Output the (X, Y) coordinate of the center of the cell containing the given text.  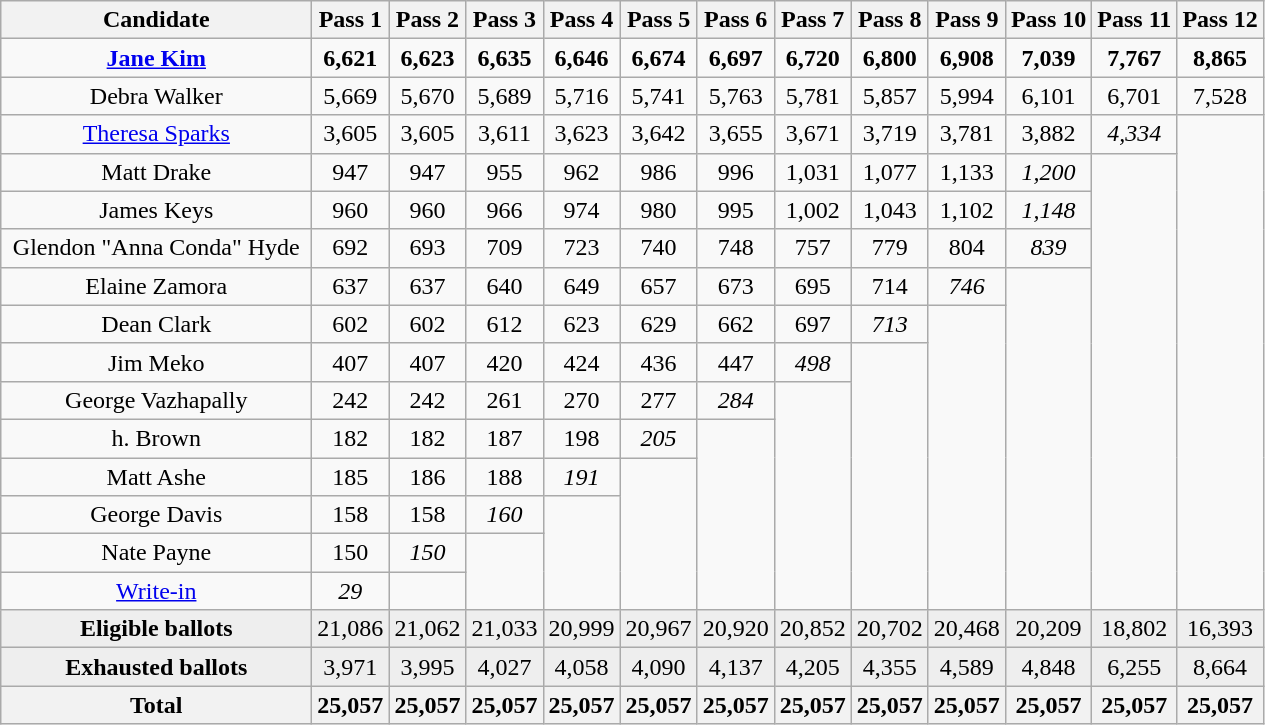
6,646 (582, 58)
1,031 (812, 172)
4,848 (1048, 667)
498 (812, 362)
29 (350, 591)
6,674 (658, 58)
6,255 (1134, 667)
1,133 (966, 172)
Total (156, 705)
5,994 (966, 96)
Elaine Zamora (156, 286)
Pass 11 (1134, 20)
424 (582, 362)
Matt Ashe (156, 477)
1,200 (1048, 172)
6,800 (890, 58)
Pass 12 (1220, 20)
629 (658, 324)
3,642 (658, 134)
996 (736, 172)
6,720 (812, 58)
697 (812, 324)
Debra Walker (156, 96)
5,857 (890, 96)
Pass 9 (966, 20)
623 (582, 324)
4,090 (658, 667)
6,621 (350, 58)
George Vazhapally (156, 400)
4,027 (504, 667)
20,468 (966, 629)
20,852 (812, 629)
746 (966, 286)
4,137 (736, 667)
185 (350, 477)
6,701 (1134, 96)
995 (736, 210)
779 (890, 248)
1,102 (966, 210)
709 (504, 248)
723 (582, 248)
4,334 (1134, 134)
6,101 (1048, 96)
21,062 (428, 629)
974 (582, 210)
5,741 (658, 96)
James Keys (156, 210)
6,908 (966, 58)
5,670 (428, 96)
191 (582, 477)
Matt Drake (156, 172)
6,635 (504, 58)
748 (736, 248)
5,763 (736, 96)
1,077 (890, 172)
20,702 (890, 629)
4,589 (966, 667)
3,655 (736, 134)
5,669 (350, 96)
277 (658, 400)
205 (658, 438)
5,781 (812, 96)
5,689 (504, 96)
8,664 (1220, 667)
980 (658, 210)
3,781 (966, 134)
7,528 (1220, 96)
7,767 (1134, 58)
757 (812, 248)
261 (504, 400)
695 (812, 286)
21,086 (350, 629)
Pass 10 (1048, 20)
20,967 (658, 629)
Pass 6 (736, 20)
198 (582, 438)
20,920 (736, 629)
3,971 (350, 667)
Pass 3 (504, 20)
713 (890, 324)
6,697 (736, 58)
804 (966, 248)
839 (1048, 248)
Jim Meko (156, 362)
Pass 4 (582, 20)
18,802 (1134, 629)
962 (582, 172)
284 (736, 400)
Write-in (156, 591)
3,611 (504, 134)
Pass 7 (812, 20)
692 (350, 248)
George Davis (156, 515)
1,043 (890, 210)
986 (658, 172)
640 (504, 286)
1,002 (812, 210)
Pass 5 (658, 20)
Pass 1 (350, 20)
612 (504, 324)
662 (736, 324)
188 (504, 477)
5,716 (582, 96)
3,671 (812, 134)
Glendon "Anna Conda" Hyde (156, 248)
Eligible ballots (156, 629)
6,623 (428, 58)
20,999 (582, 629)
3,995 (428, 667)
4,355 (890, 667)
Theresa Sparks (156, 134)
955 (504, 172)
3,719 (890, 134)
447 (736, 362)
673 (736, 286)
714 (890, 286)
4,205 (812, 667)
3,882 (1048, 134)
270 (582, 400)
657 (658, 286)
20,209 (1048, 629)
Exhausted ballots (156, 667)
21,033 (504, 629)
Nate Payne (156, 553)
186 (428, 477)
966 (504, 210)
h. Brown (156, 438)
740 (658, 248)
1,148 (1048, 210)
420 (504, 362)
3,623 (582, 134)
187 (504, 438)
16,393 (1220, 629)
649 (582, 286)
Jane Kim (156, 58)
Pass 2 (428, 20)
693 (428, 248)
436 (658, 362)
Dean Clark (156, 324)
4,058 (582, 667)
7,039 (1048, 58)
160 (504, 515)
8,865 (1220, 58)
Candidate (156, 20)
Pass 8 (890, 20)
